For the text-containing cell, return its midpoint in [X, Y] coordinate format. 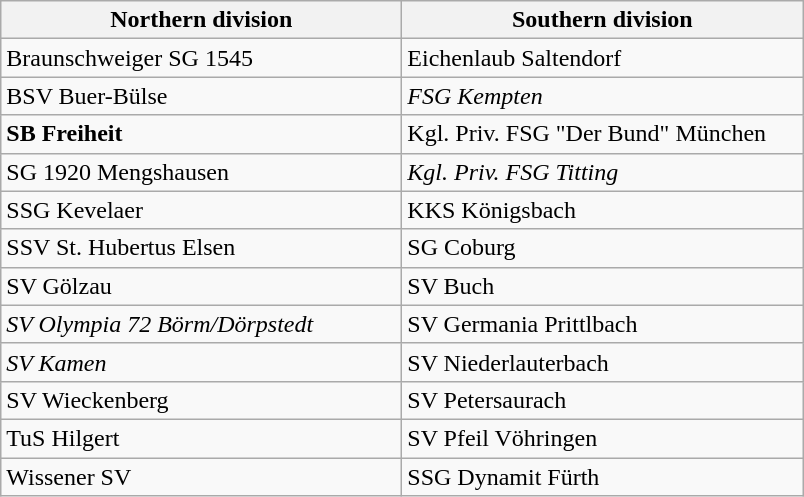
SSG Kevelaer [202, 210]
Southern division [602, 20]
FSG Kempten [602, 96]
Northern division [202, 20]
SG 1920 Mengshausen [202, 172]
SV Gölzau [202, 286]
BSV Buer-Bülse [202, 96]
Wissener SV [202, 477]
SV Niederlauterbach [602, 362]
SV Olympia 72 Börm/Dörpstedt [202, 324]
SV Kamen [202, 362]
Braunschweiger SG 1545 [202, 58]
SB Freiheit [202, 134]
KKS Königsbach [602, 210]
SV Buch [602, 286]
SV Wieckenberg [202, 400]
Kgl. Priv. FSG Titting [602, 172]
SSG Dynamit Fürth [602, 477]
TuS Hilgert [202, 438]
SV Pfeil Vöhringen [602, 438]
SG Coburg [602, 248]
Eichenlaub Saltendorf [602, 58]
SV Germania Prittlbach [602, 324]
SSV St. Hubertus Elsen [202, 248]
SV Petersaurach [602, 400]
Kgl. Priv. FSG "Der Bund" München [602, 134]
